Output the (x, y) coordinate of the center of the cell containing the given text.  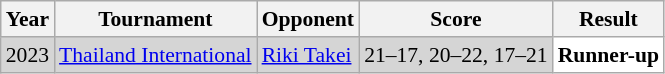
Year (28, 19)
Result (608, 19)
Opponent (308, 19)
Thailand International (156, 55)
Riki Takei (308, 55)
21–17, 20–22, 17–21 (456, 55)
Runner-up (608, 55)
2023 (28, 55)
Score (456, 19)
Tournament (156, 19)
